Return (X, Y) of the center of cell containing provided text 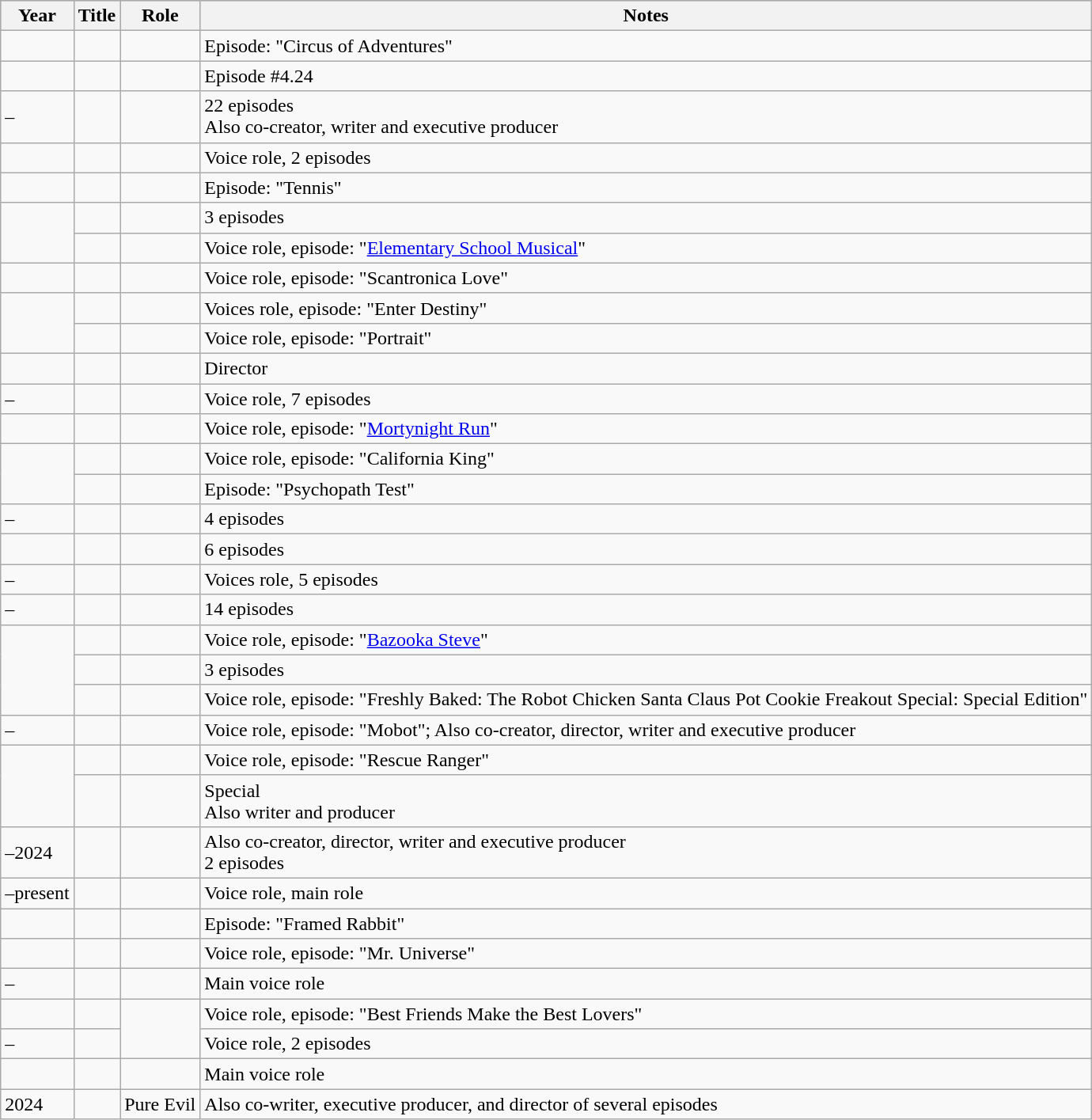
Year (37, 16)
22 episodesAlso co-creator, writer and executive producer (646, 117)
Episode: "Framed Rabbit" (646, 924)
Director (646, 368)
Voice role, episode: "Scantronica Love" (646, 278)
Voice role, episode: "California King" (646, 459)
Also co-writer, executive producer, and director of several episodes (646, 1104)
Title (97, 16)
Voice role, episode: "Elementary School Musical" (646, 248)
6 episodes (646, 549)
Voice role, episode: "Freshly Baked: The Robot Chicken Santa Claus Pot Cookie Freakout Special: Special Edition" (646, 700)
Voice role, episode: "Mr. Universe" (646, 954)
Voice role, episode: "Mobot"; Also co-creator, director, writer and executive producer (646, 730)
SpecialAlso writer and producer (646, 801)
Voices role, episode: "Enter Destiny" (646, 308)
–2024 (37, 852)
Voice role, episode: "Bazooka Steve" (646, 640)
2024 (37, 1104)
Voice role, main role (646, 893)
4 episodes (646, 519)
14 episodes (646, 609)
–present (37, 893)
Voices role, 5 episodes (646, 579)
Role (160, 16)
Episode: "Circus of Adventures" (646, 46)
Voice role, episode: "Best Friends Make the Best Lovers" (646, 1014)
Voice role, episode: "Rescue Ranger" (646, 760)
Voice role, episode: "Portrait" (646, 338)
Pure Evil (160, 1104)
Episode #4.24 (646, 76)
Notes (646, 16)
Voice role, 7 episodes (646, 398)
Also co-creator, director, writer and executive producer2 episodes (646, 852)
Episode: "Tennis" (646, 188)
Voice role, episode: "Mortynight Run" (646, 429)
Episode: "Psychopath Test" (646, 489)
